Scan for the cell matching the given text and deliver its [X, Y] coordinate at center. 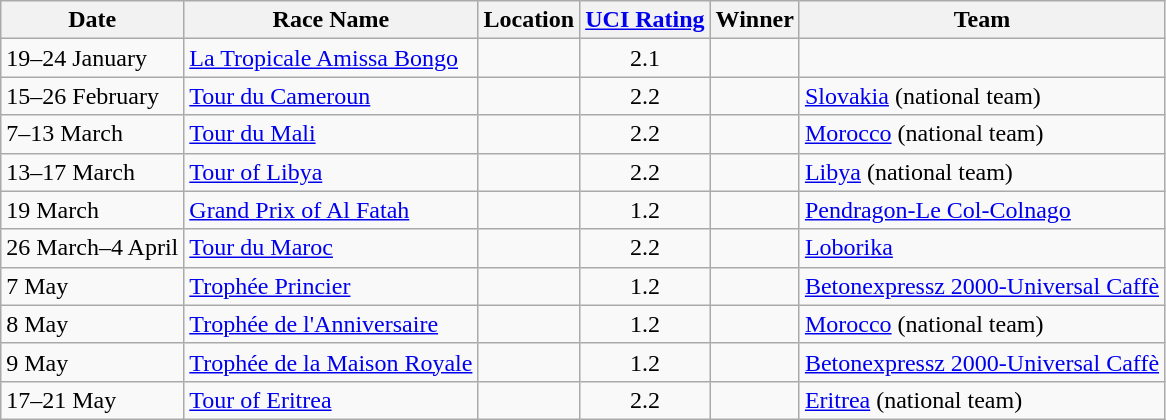
Trophée de la Maison Royale [331, 362]
26 March–4 April [92, 248]
Slovakia (national team) [982, 96]
Tour du Cameroun [331, 96]
Tour of Libya [331, 172]
La Tropicale Amissa Bongo [331, 58]
9 May [92, 362]
13–17 March [92, 172]
Libya (national team) [982, 172]
Tour of Eritrea [331, 400]
Winner [754, 20]
7–13 March [92, 134]
Team [982, 20]
19–24 January [92, 58]
Location [529, 20]
7 May [92, 286]
17–21 May [92, 400]
Trophée de l'Anniversaire [331, 324]
19 March [92, 210]
Tour du Maroc [331, 248]
15–26 February [92, 96]
Eritrea (national team) [982, 400]
Trophée Princier [331, 286]
Grand Prix of Al Fatah [331, 210]
Pendragon-Le Col-Colnago [982, 210]
8 May [92, 324]
2.1 [645, 58]
Date [92, 20]
UCI Rating [645, 20]
Tour du Mali [331, 134]
Loborika [982, 248]
Race Name [331, 20]
